Locate the cell with the specified text and output its (X, Y) center coordinate. 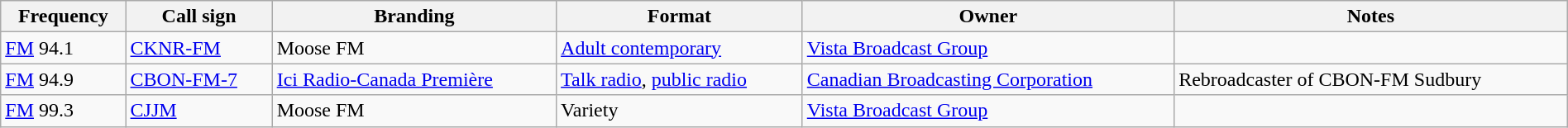
FM 94.1 (63, 48)
Branding (414, 17)
CJJM (198, 111)
Format (680, 17)
Ici Radio-Canada Première (414, 79)
Call sign (198, 17)
Canadian Broadcasting Corporation (987, 79)
Notes (1371, 17)
CBON-FM-7 (198, 79)
Variety (680, 111)
Talk radio, public radio (680, 79)
CKNR-FM (198, 48)
Owner (987, 17)
FM 99.3 (63, 111)
Frequency (63, 17)
Adult contemporary (680, 48)
FM 94.9 (63, 79)
Rebroadcaster of CBON-FM Sudbury (1371, 79)
